Return the [X, Y] coordinate for the center point of the cell that contains the specified text.  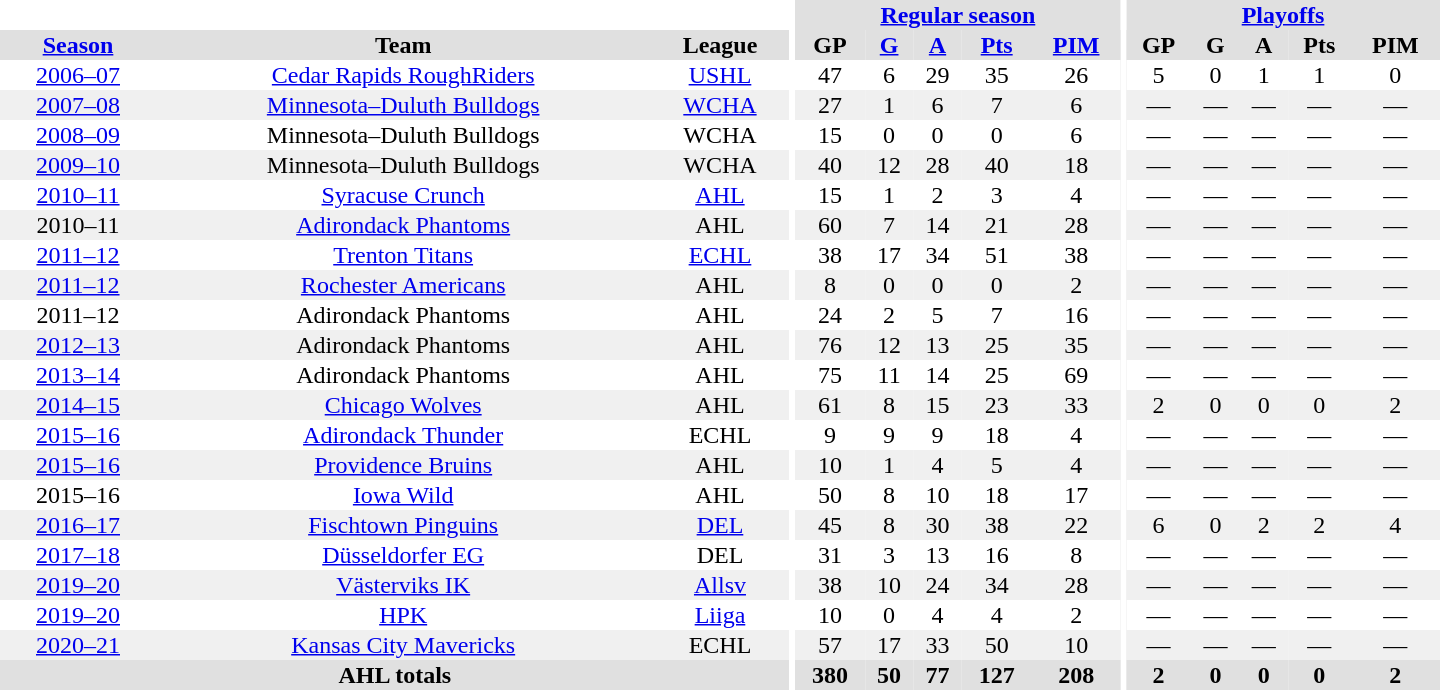
Västerviks IK [403, 585]
Cedar Rapids RoughRiders [403, 75]
Chicago Wolves [403, 405]
2017–18 [78, 555]
31 [830, 555]
77 [937, 675]
30 [937, 525]
USHL [720, 75]
Fischtown Pinguins [403, 525]
AHL totals [395, 675]
2016–17 [78, 525]
11 [889, 375]
69 [1076, 375]
Iowa Wild [403, 495]
60 [830, 225]
26 [1076, 75]
2012–13 [78, 345]
29 [937, 75]
380 [830, 675]
Regular season [958, 15]
2009–10 [78, 165]
League [720, 45]
Team [403, 45]
Düsseldorfer EG [403, 555]
23 [997, 405]
61 [830, 405]
Liiga [720, 615]
2007–08 [78, 105]
2006–07 [78, 75]
208 [1076, 675]
57 [830, 645]
27 [830, 105]
45 [830, 525]
HPK [403, 615]
Season [78, 45]
127 [997, 675]
Trenton Titans [403, 255]
76 [830, 345]
47 [830, 75]
51 [997, 255]
2014–15 [78, 405]
Allsv [720, 585]
22 [1076, 525]
21 [997, 225]
Playoffs [1283, 15]
Providence Bruins [403, 465]
2013–14 [78, 375]
75 [830, 375]
2008–09 [78, 135]
Syracuse Crunch [403, 195]
Adirondack Thunder [403, 435]
2020–21 [78, 645]
Rochester Americans [403, 285]
Kansas City Mavericks [403, 645]
